Find where the given text appears and provide that cell's center as (X, Y) coordinate. 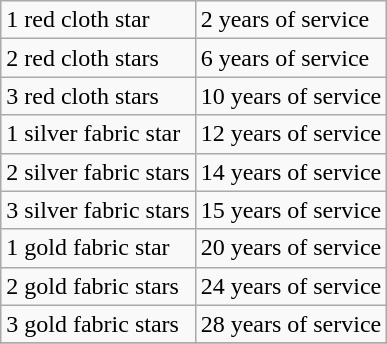
2 gold fabric stars (98, 286)
1 silver fabric star (98, 134)
24 years of service (291, 286)
10 years of service (291, 96)
2 silver fabric stars (98, 172)
2 years of service (291, 20)
15 years of service (291, 210)
1 gold fabric star (98, 248)
3 red cloth stars (98, 96)
20 years of service (291, 248)
14 years of service (291, 172)
28 years of service (291, 324)
1 red cloth star (98, 20)
6 years of service (291, 58)
3 gold fabric stars (98, 324)
3 silver fabric stars (98, 210)
2 red cloth stars (98, 58)
12 years of service (291, 134)
